Determine the (x, y) coordinate at the center of the cell enclosing the given text.  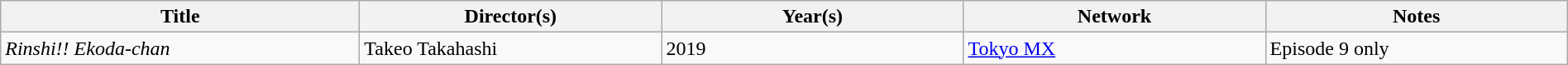
Takeo Takahashi (511, 48)
Rinshi!! Ekoda-chan (180, 48)
Title (180, 17)
Director(s) (511, 17)
Tokyo MX (1115, 48)
2019 (812, 48)
Year(s) (812, 17)
Episode 9 only (1416, 48)
Notes (1416, 17)
Network (1115, 17)
